Determine the (X, Y) coordinate at the center of the cell enclosing the given text.  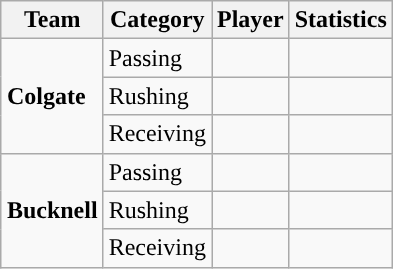
Bucknell (52, 210)
Colgate (52, 96)
Player (251, 20)
Statistics (340, 20)
Team (52, 20)
Category (157, 20)
